Locate the cell with the specified text and output its [x, y] center coordinate. 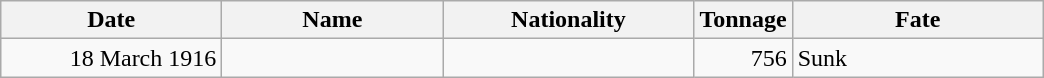
Fate [918, 20]
Sunk [918, 58]
18 March 1916 [112, 58]
756 [743, 58]
Tonnage [743, 20]
Name [332, 20]
Date [112, 20]
Nationality [568, 20]
